Search for the cell housing the specified text and yield its (x, y) center coordinate. 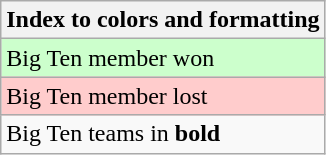
Big Ten member lost (163, 96)
Big Ten member won (163, 58)
Index to colors and formatting (163, 20)
Big Ten teams in bold (163, 134)
